Return [x, y] of the center of cell containing provided text 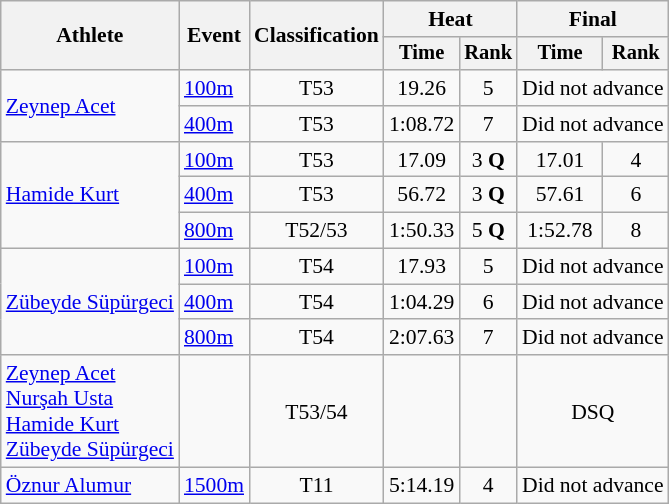
Final [593, 19]
1:08.72 [422, 124]
Event [214, 36]
56.72 [422, 195]
Zeynep AcetNurşah UstaHamide KurtZübeyde Süpürgeci [90, 411]
1:04.29 [422, 302]
Öznur Alumur [90, 486]
5 Q [488, 231]
5:14.19 [422, 486]
1:52.78 [560, 231]
2:07.63 [422, 338]
Zübeyde Süpürgeci [90, 302]
Heat [450, 19]
T53/54 [316, 411]
1500m [214, 486]
Zeynep Acet [90, 106]
17.93 [422, 267]
19.26 [422, 88]
Athlete [90, 36]
Hamide Kurt [90, 196]
T52/53 [316, 231]
17.09 [422, 160]
T11 [316, 486]
57.61 [560, 195]
DSQ [593, 411]
Classification [316, 36]
17.01 [560, 160]
1:50.33 [422, 231]
8 [636, 231]
